Find where the given text appears and provide that cell's center as [x, y] coordinate. 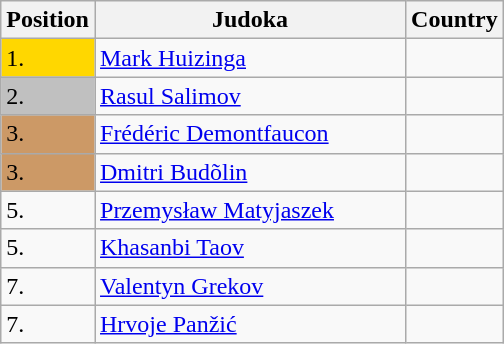
Country [455, 20]
1. [48, 58]
Khasanbi Taov [250, 248]
Rasul Salimov [250, 96]
Przemysław Matyjaszek [250, 210]
Frédéric Demontfaucon [250, 134]
Dmitri Budõlin [250, 172]
Mark Huizinga [250, 58]
Hrvoje Panžić [250, 324]
Judoka [250, 20]
Valentyn Grekov [250, 286]
2. [48, 96]
Position [48, 20]
